Determine the [X, Y] coordinate at the center of the cell enclosing the given text.  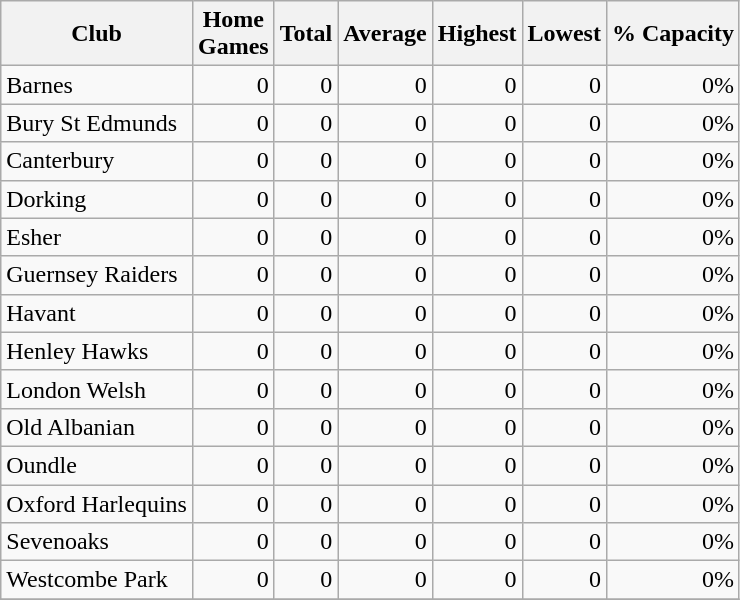
Old Albanian [97, 427]
Bury St Edmunds [97, 123]
Average [386, 34]
Club [97, 34]
Highest [477, 34]
HomeGames [233, 34]
Lowest [564, 34]
Esher [97, 237]
% Capacity [672, 34]
London Welsh [97, 389]
Total [306, 34]
Guernsey Raiders [97, 275]
Sevenoaks [97, 542]
Oundle [97, 465]
Oxford Harlequins [97, 503]
Henley Hawks [97, 351]
Havant [97, 313]
Westcombe Park [97, 580]
Barnes [97, 85]
Dorking [97, 199]
Canterbury [97, 161]
